Detect which cell encompasses the target text, then output its [X, Y] center coordinate. 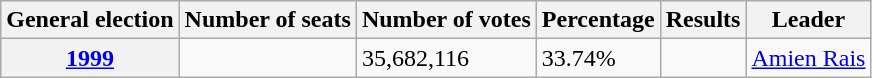
Leader [808, 20]
Results [703, 20]
Percentage [598, 20]
35,682,116 [446, 58]
Number of seats [268, 20]
General election [90, 20]
Number of votes [446, 20]
33.74% [598, 58]
Amien Rais [808, 58]
1999 [90, 58]
